Return the [X, Y] coordinate for the center point of the cell that contains the specified text.  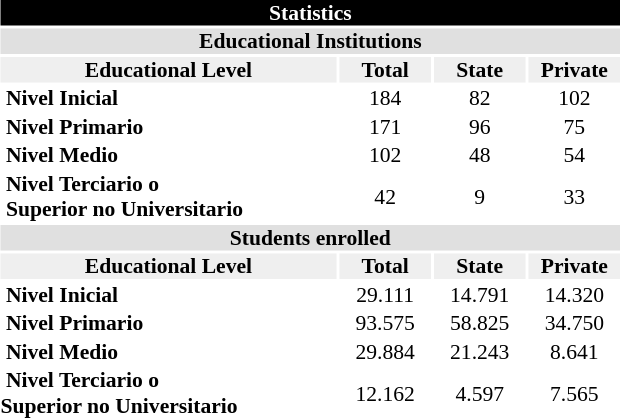
58.825 [480, 323]
Students enrolled [310, 238]
184 [385, 99]
96 [480, 127]
Statistics [310, 13]
21.243 [480, 352]
48 [480, 155]
29.884 [385, 352]
29.111 [385, 295]
82 [480, 99]
Nivel Terciario o Superior no Universitario [168, 196]
42 [385, 196]
9 [480, 196]
93.575 [385, 323]
102 [385, 155]
171 [385, 127]
Educational Institutions [310, 41]
14.791 [480, 295]
